Scan for the cell matching the given text and deliver its [X, Y] coordinate at center. 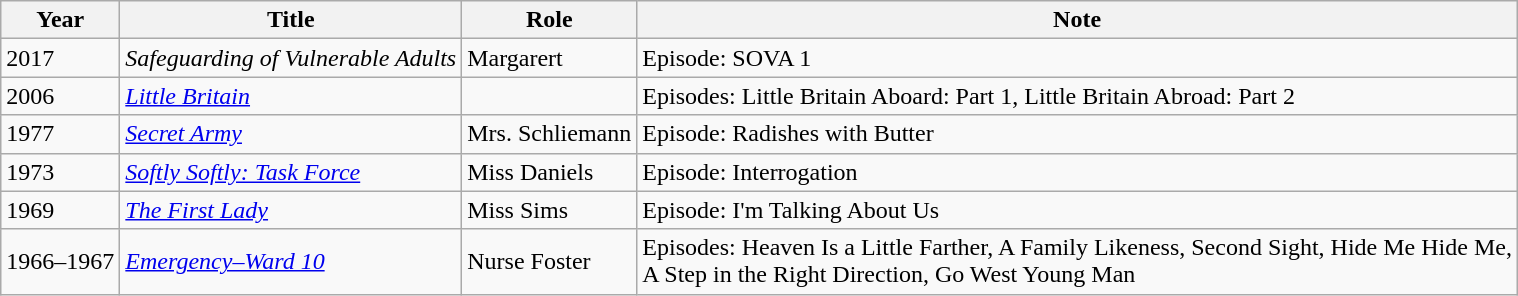
2006 [60, 96]
Nurse Foster [550, 262]
The First Lady [291, 210]
Title [291, 20]
Little Britain [291, 96]
Softly Softly: Task Force [291, 172]
Episode: I'm Talking About Us [1078, 210]
Year [60, 20]
Emergency–Ward 10 [291, 262]
Miss Daniels [550, 172]
Role [550, 20]
Episode: SOVA 1 [1078, 58]
Safeguarding of Vulnerable Adults [291, 58]
Episodes: Little Britain Aboard: Part 1, Little Britain Abroad: Part 2 [1078, 96]
1973 [60, 172]
1966–1967 [60, 262]
Mrs. Schliemann [550, 134]
Episodes: Heaven Is a Little Farther, A Family Likeness, Second Sight, Hide Me Hide Me,A Step in the Right Direction, Go West Young Man [1078, 262]
2017 [60, 58]
1977 [60, 134]
Episode: Interrogation [1078, 172]
Episode: Radishes with Butter [1078, 134]
Secret Army [291, 134]
Margarert [550, 58]
Miss Sims [550, 210]
Note [1078, 20]
1969 [60, 210]
